Find where the given text appears and provide that cell's center as (x, y) coordinate. 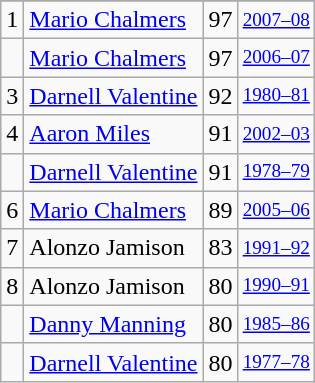
1990–91 (276, 286)
3 (12, 96)
2005–06 (276, 210)
1977–78 (276, 362)
2007–08 (276, 20)
92 (220, 96)
1991–92 (276, 248)
4 (12, 134)
1 (12, 20)
1980–81 (276, 96)
7 (12, 248)
Danny Manning (114, 324)
Aaron Miles (114, 134)
83 (220, 248)
1985–86 (276, 324)
2002–03 (276, 134)
2006–07 (276, 58)
8 (12, 286)
6 (12, 210)
1978–79 (276, 172)
89 (220, 210)
